Detect which cell encompasses the target text, then output its (x, y) center coordinate. 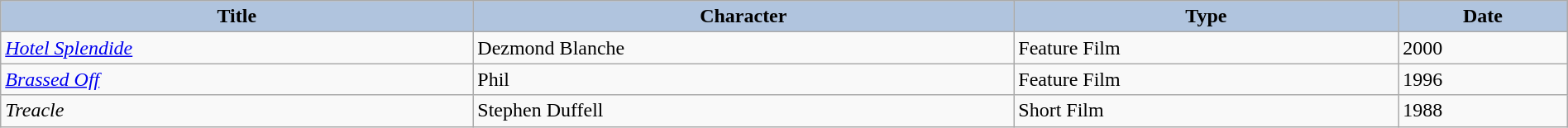
Treacle (237, 111)
Type (1206, 17)
1996 (1483, 79)
2000 (1483, 48)
Dezmond Blanche (743, 48)
Character (743, 17)
Short Film (1206, 111)
Brassed Off (237, 79)
Stephen Duffell (743, 111)
Date (1483, 17)
1988 (1483, 111)
Phil (743, 79)
Title (237, 17)
Hotel Splendide (237, 48)
